Extract the [x, y] coordinate from the center of the cell holding the provided text.  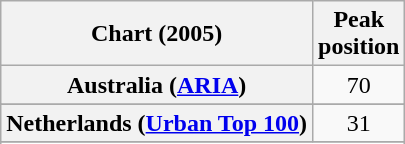
Netherlands (Urban Top 100) [157, 123]
Peakposition [359, 34]
Australia (ARIA) [157, 85]
Chart (2005) [157, 34]
70 [359, 85]
31 [359, 123]
